Output the (x, y) coordinate of the center of the cell containing the given text.  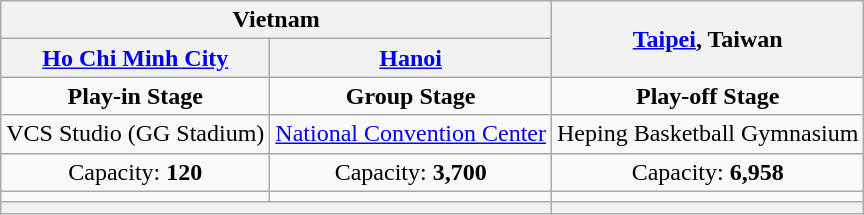
Capacity: 6,958 (708, 172)
VCS Studio (GG Stadium) (136, 134)
Hanoi (411, 58)
Heping Basketball Gymnasium (708, 134)
Group Stage (411, 96)
Play-in Stage (136, 96)
Capacity: 120 (136, 172)
Capacity: 3,700 (411, 172)
Taipei, Taiwan (708, 39)
National Convention Center (411, 134)
Vietnam (276, 20)
Ho Chi Minh City (136, 58)
Play-off Stage (708, 96)
